Return (X, Y) of the center of cell containing provided text 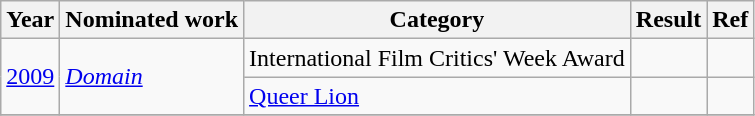
Domain (152, 77)
Nominated work (152, 20)
International Film Critics' Week Award (438, 58)
Ref (730, 20)
Category (438, 20)
Year (30, 20)
Queer Lion (438, 96)
2009 (30, 77)
Result (668, 20)
